Determine the [x, y] coordinate at the center of the cell enclosing the given text.  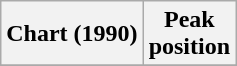
Peakposition [189, 34]
Chart (1990) [72, 34]
